Provide the [x, y] coordinate of the cell's center where the given text is located.  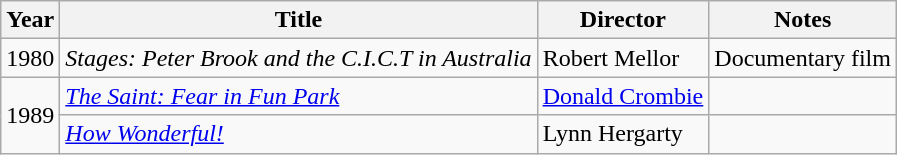
Title [298, 20]
Documentary film [803, 58]
1989 [30, 115]
Donald Crombie [623, 96]
Stages: Peter Brook and the C.I.C.T in Australia [298, 58]
Year [30, 20]
Notes [803, 20]
Lynn Hergarty [623, 134]
How Wonderful! [298, 134]
1980 [30, 58]
The Saint: Fear in Fun Park [298, 96]
Robert Mellor [623, 58]
Director [623, 20]
